Output the (X, Y) coordinate of the center of the cell containing the given text.  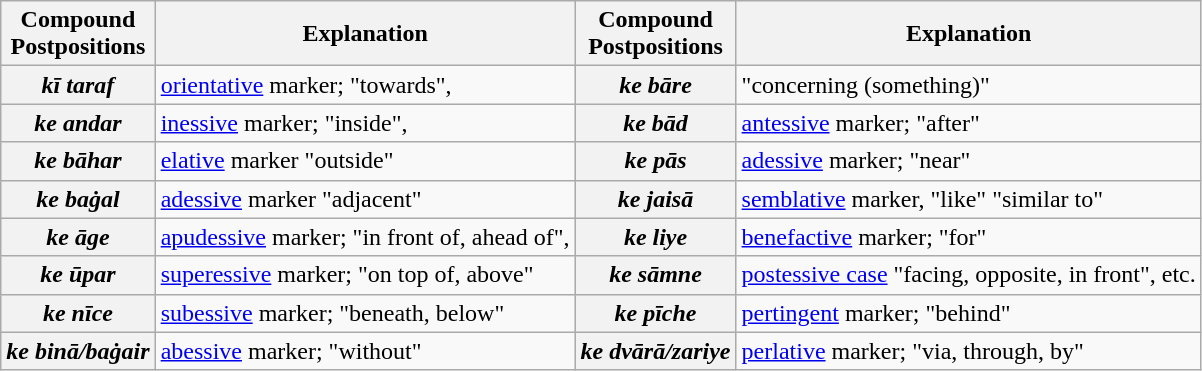
ke liye (656, 237)
benefactive marker; "for" (968, 237)
ke pās (656, 161)
ke āge (78, 237)
ke bāhar (78, 161)
ke dvārā/zariye (656, 351)
pertingent marker; "behind" (968, 313)
kī taraf (78, 85)
orientative marker; "towards", (365, 85)
ke pīche (656, 313)
perlative marker; "via, through, by" (968, 351)
subessive marker; "beneath, below" (365, 313)
postessive case "facing, opposite, in front", etc. (968, 275)
ke bād (656, 123)
ke binā/baġair (78, 351)
ke ūpar (78, 275)
inessive marker; "inside", (365, 123)
elative marker "outside" (365, 161)
abessive marker; "without" (365, 351)
ke baġal (78, 199)
ke nīce (78, 313)
adessive marker "adjacent" (365, 199)
apudessive marker; "in front of, ahead of", (365, 237)
"concerning (something)" (968, 85)
antessive marker; "after" (968, 123)
ke bāre (656, 85)
ke sāmne (656, 275)
superessive marker; "on top of, above" (365, 275)
ke andar (78, 123)
ke jaisā (656, 199)
adessive marker; "near" (968, 161)
semblative marker, "like" "similar to" (968, 199)
